Output the [X, Y] coordinate of the center of the cell containing the given text.  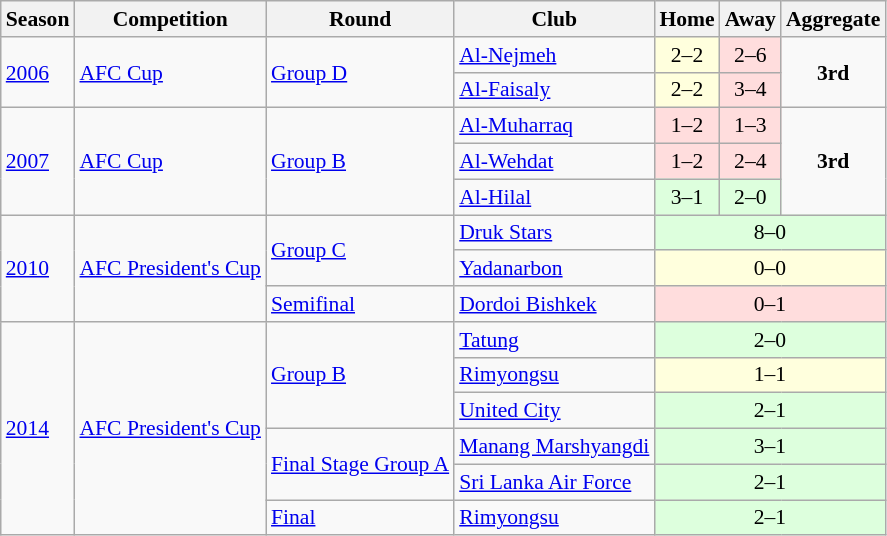
Druk Stars [554, 233]
Al-Nejmeh [554, 55]
Group D [360, 72]
0–1 [770, 304]
Al-Faisaly [554, 90]
Final Stage Group A [360, 464]
2–6 [750, 55]
Home [686, 19]
2006 [38, 72]
Club [554, 19]
Al-Muharraq [554, 126]
Al-Hilal [554, 197]
Competition [170, 19]
Aggregate [833, 19]
Semifinal [360, 304]
2007 [38, 162]
Yadanarbon [554, 269]
1–1 [770, 375]
Round [360, 19]
Away [750, 19]
1–3 [750, 126]
Dordoi Bishkek [554, 304]
2014 [38, 429]
Final [360, 518]
Al-Wehdat [554, 162]
Season [38, 19]
2010 [38, 268]
0–0 [770, 269]
Manang Marshyangdi [554, 447]
2–4 [750, 162]
Sri Lanka Air Force [554, 482]
8–0 [770, 233]
Group C [360, 250]
3–4 [750, 90]
Tatung [554, 340]
United City [554, 411]
